Extract the (x, y) coordinate from the center of the cell holding the provided text.  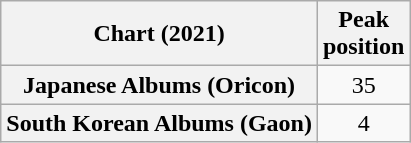
4 (363, 123)
Chart (2021) (160, 34)
Japanese Albums (Oricon) (160, 85)
35 (363, 85)
Peakposition (363, 34)
South Korean Albums (Gaon) (160, 123)
